Detect which cell encompasses the target text, then output its (x, y) center coordinate. 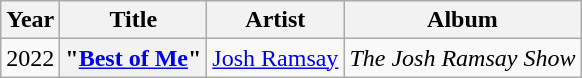
The Josh Ramsay Show (462, 58)
Year (30, 20)
Title (134, 20)
Album (462, 20)
"Best of Me" (134, 58)
Artist (276, 20)
Josh Ramsay (276, 58)
2022 (30, 58)
